Determine the [x, y] coordinate at the center of the cell enclosing the given text.  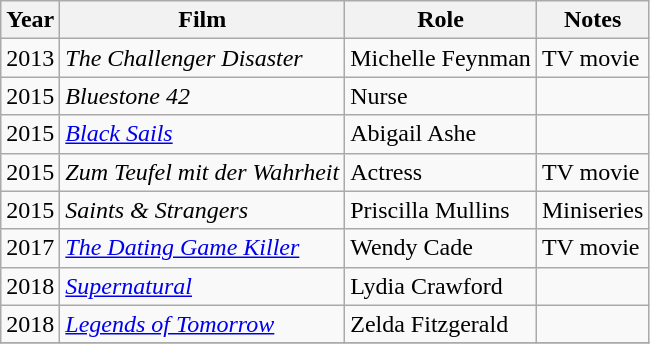
Role [441, 20]
Actress [441, 172]
Bluestone 42 [202, 96]
Wendy Cade [441, 248]
Notes [592, 20]
Miniseries [592, 210]
Lydia Crawford [441, 286]
2017 [30, 248]
The Dating Game Killer [202, 248]
The Challenger Disaster [202, 58]
Michelle Feynman [441, 58]
Saints & Strangers [202, 210]
Film [202, 20]
Black Sails [202, 134]
Priscilla Mullins [441, 210]
Zum Teufel mit der Wahrheit [202, 172]
2013 [30, 58]
Abigail Ashe [441, 134]
Zelda Fitzgerald [441, 324]
Supernatural [202, 286]
Legends of Tomorrow [202, 324]
Year [30, 20]
Nurse [441, 96]
